Detect which cell encompasses the target text, then output its [X, Y] center coordinate. 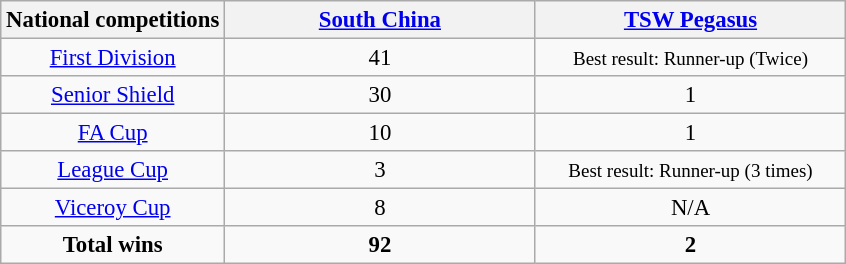
92 [380, 245]
TSW Pegasus [690, 20]
Total wins [113, 245]
League Cup [113, 170]
Senior Shield [113, 95]
FA Cup [113, 133]
N/A [690, 208]
Best result: Runner-up (Twice) [690, 58]
Viceroy Cup [113, 208]
30 [380, 95]
National competitions [113, 20]
3 [380, 170]
41 [380, 58]
Best result: Runner-up (3 times) [690, 170]
South China [380, 20]
10 [380, 133]
8 [380, 208]
2 [690, 245]
First Division [113, 58]
